From the cell containing the given text, extract its center point as (X, Y) coordinate. 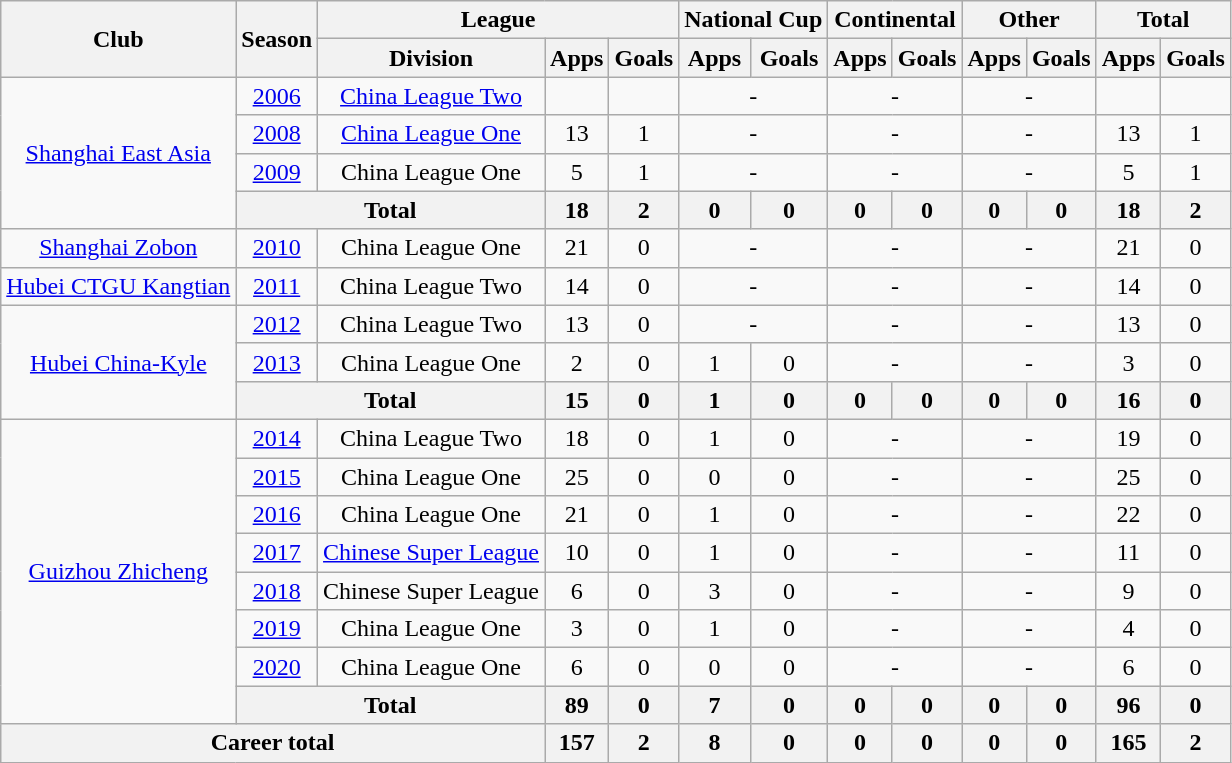
2013 (277, 362)
2009 (277, 172)
2008 (277, 134)
2018 (277, 591)
22 (1128, 515)
2010 (277, 248)
Continental (895, 20)
96 (1128, 705)
League (498, 20)
National Cup (754, 20)
15 (577, 400)
Guizhou Zhicheng (118, 571)
Hubei China-Kyle (118, 362)
2012 (277, 324)
2016 (277, 515)
2011 (277, 286)
Other (1029, 20)
2015 (277, 477)
89 (577, 705)
157 (577, 743)
8 (715, 743)
165 (1128, 743)
2020 (277, 667)
Shanghai Zobon (118, 248)
2019 (277, 629)
9 (1128, 591)
Club (118, 39)
Shanghai East Asia (118, 153)
19 (1128, 438)
4 (1128, 629)
2017 (277, 553)
Season (277, 39)
2006 (277, 96)
2014 (277, 438)
7 (715, 705)
16 (1128, 400)
10 (577, 553)
Hubei CTGU Kangtian (118, 286)
Career total (273, 743)
11 (1128, 553)
Division (432, 58)
